Provide the (x, y) coordinate of the cell's center where the given text is located.  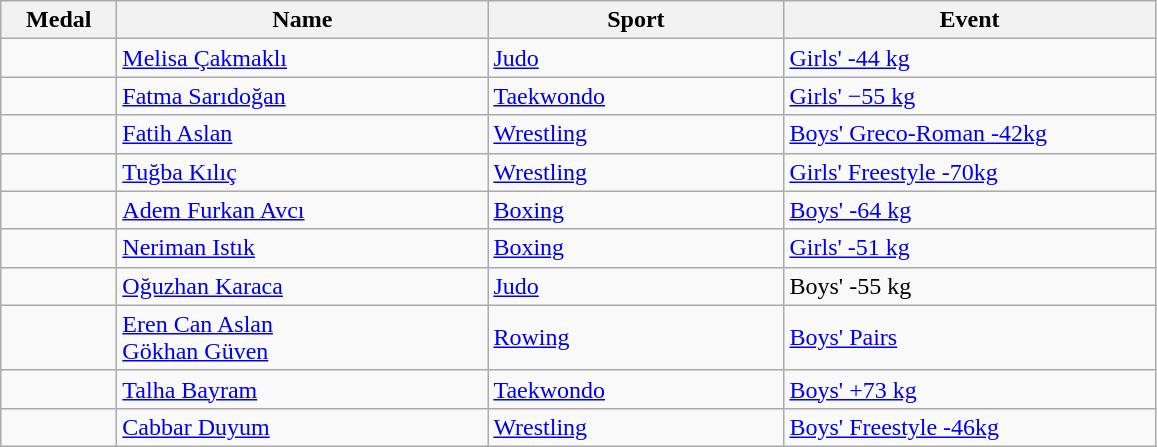
Boys' -55 kg (970, 286)
Sport (636, 20)
Adem Furkan Avcı (302, 210)
Name (302, 20)
Rowing (636, 338)
Boys' Pairs (970, 338)
Girls' Freestyle -70kg (970, 172)
Melisa Çakmaklı (302, 58)
Fatma Sarıdoğan (302, 96)
Medal (59, 20)
Event (970, 20)
Tuğba Kılıç (302, 172)
Talha Bayram (302, 389)
Eren Can AslanGökhan Güven (302, 338)
Boys' Greco-Roman -42kg (970, 134)
Boys' -64 kg (970, 210)
Cabbar Duyum (302, 427)
Girls' -51 kg (970, 248)
Fatih Aslan (302, 134)
Oğuzhan Karaca (302, 286)
Neriman Istık (302, 248)
Girls' -44 kg (970, 58)
Boys' +73 kg (970, 389)
Girls' −55 kg (970, 96)
Boys' Freestyle -46kg (970, 427)
